Return the (X, Y) coordinate for the center point of the cell that contains the specified text.  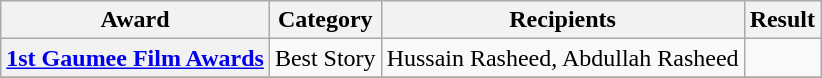
Category (325, 20)
Best Story (325, 58)
Recipients (562, 20)
Award (136, 20)
1st Gaumee Film Awards (136, 58)
Hussain Rasheed, Abdullah Rasheed (562, 58)
Result (782, 20)
